Identify which cell holds the provided text, then report its (X, Y) central coordinate. 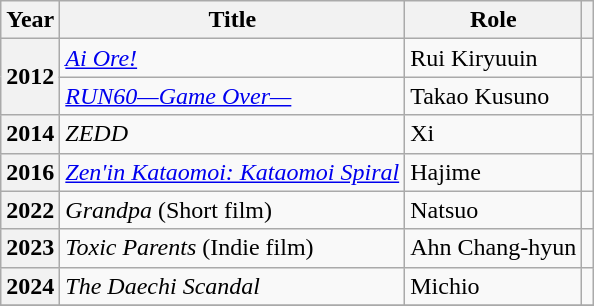
2022 (30, 210)
2016 (30, 172)
Hajime (494, 172)
Natsuo (494, 210)
Rui Kiryuuin (494, 58)
2012 (30, 77)
2023 (30, 248)
2024 (30, 286)
Role (494, 20)
Year (30, 20)
RUN60—Game Over— (232, 96)
ZEDD (232, 134)
Michio (494, 286)
Grandpa (Short film) (232, 210)
The Daechi Scandal (232, 286)
Ahn Chang-hyun (494, 248)
Title (232, 20)
Takao Kusuno (494, 96)
Zen'in Kataomoi: Kataomoi Spiral (232, 172)
Ai Ore! (232, 58)
2014 (30, 134)
Xi (494, 134)
Toxic Parents (Indie film) (232, 248)
